Scan for the cell matching the given text and deliver its [X, Y] coordinate at center. 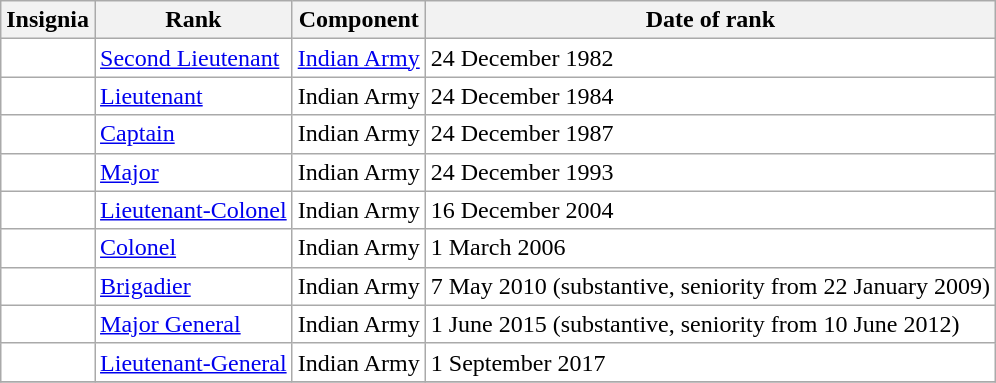
1 September 2017 [710, 362]
Date of rank [710, 20]
1 June 2015 (substantive, seniority from 10 June 2012) [710, 324]
1 March 2006 [710, 248]
24 December 1982 [710, 58]
Major General [194, 324]
Lieutenant [194, 96]
24 December 1984 [710, 96]
Lieutenant-Colonel [194, 210]
Lieutenant-General [194, 362]
Major [194, 172]
Rank [194, 20]
Component [358, 20]
7 May 2010 (substantive, seniority from 22 January 2009) [710, 286]
Brigadier [194, 286]
Colonel [194, 248]
Insignia [48, 20]
24 December 1993 [710, 172]
24 December 1987 [710, 134]
16 December 2004 [710, 210]
Second Lieutenant [194, 58]
Captain [194, 134]
